Search for the cell housing the specified text and yield its (x, y) center coordinate. 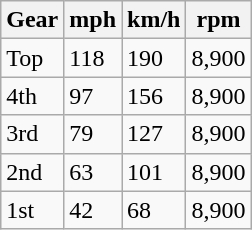
42 (93, 210)
101 (154, 172)
127 (154, 134)
156 (154, 96)
mph (93, 20)
Top (32, 58)
2nd (32, 172)
97 (93, 96)
1st (32, 210)
63 (93, 172)
68 (154, 210)
km/h (154, 20)
4th (32, 96)
79 (93, 134)
rpm (218, 20)
118 (93, 58)
190 (154, 58)
Gear (32, 20)
3rd (32, 134)
